Search for the cell housing the specified text and yield its [X, Y] center coordinate. 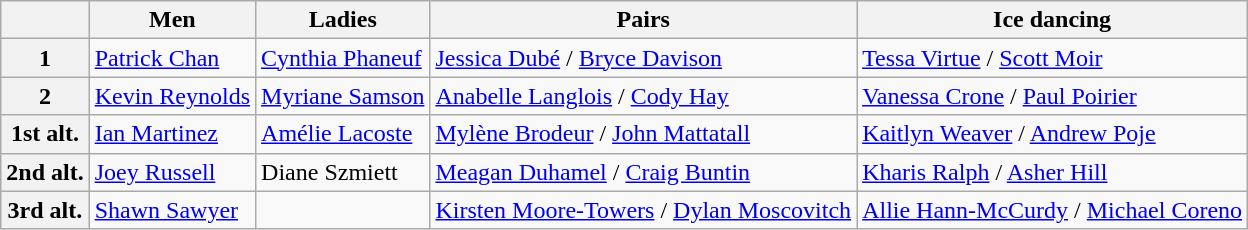
Patrick Chan [172, 58]
Jessica Dubé / Bryce Davison [644, 58]
Diane Szmiett [343, 172]
Vanessa Crone / Paul Poirier [1052, 96]
Myriane Samson [343, 96]
2nd alt. [45, 172]
Ladies [343, 20]
Meagan Duhamel / Craig Buntin [644, 172]
Joey Russell [172, 172]
Allie Hann-McCurdy / Michael Coreno [1052, 210]
1st alt. [45, 134]
Men [172, 20]
Pairs [644, 20]
Ice dancing [1052, 20]
Amélie Lacoste [343, 134]
Kirsten Moore-Towers / Dylan Moscovitch [644, 210]
Kaitlyn Weaver / Andrew Poje [1052, 134]
Mylène Brodeur / John Mattatall [644, 134]
Anabelle Langlois / Cody Hay [644, 96]
Tessa Virtue / Scott Moir [1052, 58]
1 [45, 58]
Kevin Reynolds [172, 96]
3rd alt. [45, 210]
Ian Martinez [172, 134]
Cynthia Phaneuf [343, 58]
2 [45, 96]
Shawn Sawyer [172, 210]
Kharis Ralph / Asher Hill [1052, 172]
